Locate the cell with the specified text and output its (X, Y) center coordinate. 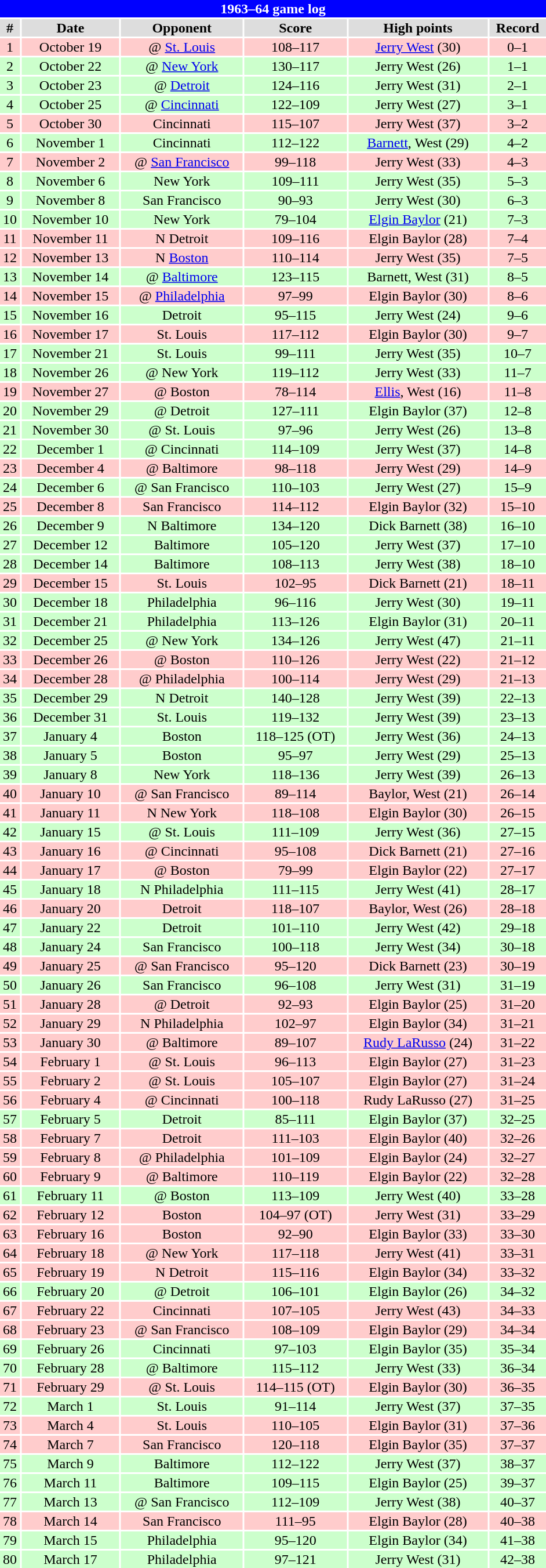
97–99 (295, 296)
9–7 (518, 334)
53 (10, 1042)
101–110 (295, 928)
65 (10, 1272)
Jerry West (40) (418, 1196)
80 (10, 1559)
Barnett, West (29) (418, 143)
89–114 (295, 794)
26–13 (518, 774)
67 (10, 1310)
97–121 (295, 1559)
December 25 (71, 640)
32–27 (518, 1157)
Dick Barnett (38) (418, 526)
22–13 (518, 698)
36 (10, 717)
37–37 (518, 1444)
November 27 (71, 392)
95–115 (295, 315)
43 (10, 851)
113–109 (295, 1196)
118–125 (OT) (295, 736)
November 11 (71, 238)
106–101 (295, 1291)
108–109 (295, 1330)
48 (10, 947)
97–96 (295, 430)
50 (10, 985)
114–109 (295, 449)
55 (10, 1081)
February 11 (71, 1196)
February 20 (71, 1291)
November 8 (71, 200)
October 19 (71, 47)
45 (10, 889)
119–132 (295, 717)
12 (10, 258)
24 (10, 487)
38 (10, 755)
November 14 (71, 277)
32–26 (518, 1138)
130–117 (295, 66)
99–111 (295, 353)
31–25 (518, 1100)
November 30 (71, 430)
28–17 (518, 889)
32 (10, 640)
31–20 (518, 1004)
March 1 (71, 1406)
102–97 (295, 1023)
47 (10, 928)
61 (10, 1196)
107–105 (295, 1310)
76 (10, 1483)
78–114 (295, 392)
27–16 (518, 851)
December 6 (71, 487)
9 (10, 200)
5–3 (518, 181)
105–107 (295, 1081)
95–108 (295, 851)
March 7 (71, 1444)
77 (10, 1502)
January 8 (71, 774)
13–8 (518, 430)
Opponent (182, 28)
January 25 (71, 966)
7–5 (518, 258)
2–1 (518, 85)
30–19 (518, 966)
16–10 (518, 526)
51 (10, 1004)
23 (10, 468)
January 24 (71, 947)
13 (10, 277)
104–97 (OT) (295, 1215)
119–112 (295, 372)
January 16 (71, 851)
122–109 (295, 104)
January 30 (71, 1042)
39–37 (518, 1483)
78 (10, 1521)
105–120 (295, 545)
6–3 (518, 200)
Barnett, West (31) (418, 277)
37–35 (518, 1406)
112–109 (295, 1502)
110–105 (295, 1425)
28–18 (518, 908)
10 (10, 219)
N Baltimore (182, 526)
21 (10, 430)
32–25 (518, 1119)
December 15 (71, 583)
Elgin Baylor (29) (418, 1330)
18 (10, 372)
85–111 (295, 1119)
22 (10, 449)
42–38 (518, 1559)
118–108 (295, 813)
January 11 (71, 813)
11–8 (518, 392)
Baylor, West (21) (418, 794)
February 23 (71, 1330)
27 (10, 545)
March 14 (71, 1521)
Jerry West (34) (418, 947)
34–32 (518, 1291)
37 (10, 736)
N New York (182, 813)
Rudy LaRusso (24) (418, 1042)
36–34 (518, 1368)
1–1 (518, 66)
10–7 (518, 353)
24–13 (518, 736)
November 26 (71, 372)
42 (10, 832)
January 26 (71, 985)
Elgin Baylor (32) (418, 506)
33–28 (518, 1196)
November 29 (71, 411)
# (10, 28)
Dick Barnett (23) (418, 966)
November 17 (71, 334)
70 (10, 1368)
15–10 (518, 506)
February 16 (71, 1234)
3–1 (518, 104)
96–108 (295, 985)
108–113 (295, 564)
69 (10, 1349)
38–37 (518, 1464)
74 (10, 1444)
December 12 (71, 545)
February 12 (71, 1215)
117–112 (295, 334)
January 17 (71, 870)
November 10 (71, 219)
110–119 (295, 1176)
October 23 (71, 85)
December 21 (71, 621)
19 (10, 392)
40 (10, 794)
November 16 (71, 315)
96–113 (295, 1062)
113–126 (295, 621)
28 (10, 564)
December 26 (71, 660)
15–9 (518, 487)
February 29 (71, 1387)
N Boston (182, 258)
Jerry West (24) (418, 315)
34–33 (518, 1310)
68 (10, 1330)
December 1 (71, 449)
96–116 (295, 602)
92–93 (295, 1004)
February 1 (71, 1062)
November 15 (71, 296)
8 (10, 181)
33 (10, 660)
February 28 (71, 1368)
Ellis, West (16) (418, 392)
59 (10, 1157)
31–24 (518, 1081)
October 30 (71, 124)
March 13 (71, 1502)
31–23 (518, 1062)
4–2 (518, 143)
8–5 (518, 277)
11 (10, 238)
90–93 (295, 200)
March 17 (71, 1559)
31–21 (518, 1023)
35–34 (518, 1349)
63 (10, 1234)
18–11 (518, 583)
9–6 (518, 315)
91–114 (295, 1406)
99–118 (295, 162)
26 (10, 526)
January 28 (71, 1004)
19–11 (518, 602)
115–112 (295, 1368)
92–90 (295, 1234)
127–111 (295, 411)
January 15 (71, 832)
December 14 (71, 564)
0–1 (518, 47)
February 19 (71, 1272)
1963–64 game log (273, 9)
14–9 (518, 468)
79–99 (295, 870)
46 (10, 908)
71 (10, 1387)
62 (10, 1215)
4–3 (518, 162)
March 4 (71, 1425)
December 9 (71, 526)
98–118 (295, 468)
16 (10, 334)
February 4 (71, 1100)
79–104 (295, 219)
31 (10, 621)
November 6 (71, 181)
41–38 (518, 1540)
March 11 (71, 1483)
6 (10, 143)
40–38 (518, 1521)
Jerry West (22) (418, 660)
33–30 (518, 1234)
115–116 (295, 1272)
20–11 (518, 621)
57 (10, 1119)
12–8 (518, 411)
January 5 (71, 755)
100–114 (295, 679)
111–109 (295, 832)
111–115 (295, 889)
March 9 (71, 1464)
134–120 (295, 526)
Score (295, 28)
January 18 (71, 889)
29 (10, 583)
14–8 (518, 449)
11–7 (518, 372)
Elgin Baylor (26) (418, 1291)
Jerry West (42) (418, 928)
March 15 (71, 1540)
23–13 (518, 717)
111–95 (295, 1521)
November 21 (71, 353)
108–117 (295, 47)
October 22 (71, 66)
20 (10, 411)
34 (10, 679)
Elgin Baylor (33) (418, 1234)
64 (10, 1253)
High points (418, 28)
December 18 (71, 602)
79 (10, 1540)
Elgin Baylor (40) (418, 1138)
21–11 (518, 640)
Rudy LaRusso (27) (418, 1100)
123–115 (295, 277)
February 9 (71, 1176)
89–107 (295, 1042)
110–126 (295, 660)
2 (10, 66)
75 (10, 1464)
Elgin Baylor (21) (418, 219)
January 22 (71, 928)
25–13 (518, 755)
December 28 (71, 679)
101–109 (295, 1157)
November 1 (71, 143)
40–37 (518, 1502)
October 25 (71, 104)
31–22 (518, 1042)
60 (10, 1176)
39 (10, 774)
December 29 (71, 698)
33–29 (518, 1215)
December 8 (71, 506)
114–115 (OT) (295, 1387)
26–15 (518, 813)
17 (10, 353)
November 13 (71, 258)
5 (10, 124)
21–12 (518, 660)
102–95 (295, 583)
7–3 (518, 219)
December 31 (71, 717)
27–15 (518, 832)
49 (10, 966)
3 (10, 85)
72 (10, 1406)
37–36 (518, 1425)
36–35 (518, 1387)
26–14 (518, 794)
February 8 (71, 1157)
109–116 (295, 238)
140–128 (295, 698)
4 (10, 104)
34–34 (518, 1330)
111–103 (295, 1138)
97–103 (295, 1349)
41 (10, 813)
February 2 (71, 1081)
14 (10, 296)
33–32 (518, 1272)
Record (518, 28)
1 (10, 47)
February 26 (71, 1349)
3–2 (518, 124)
120–118 (295, 1444)
November 2 (71, 162)
February 18 (71, 1253)
52 (10, 1023)
115–107 (295, 124)
118–107 (295, 908)
32–28 (518, 1176)
February 5 (71, 1119)
17–10 (518, 545)
54 (10, 1062)
33–31 (518, 1253)
110–103 (295, 487)
January 29 (71, 1023)
66 (10, 1291)
110–114 (295, 258)
134–126 (295, 640)
18–10 (518, 564)
January 4 (71, 736)
30 (10, 602)
21–13 (518, 679)
Jerry West (43) (418, 1310)
31–19 (518, 985)
29–18 (518, 928)
30–18 (518, 947)
56 (10, 1100)
114–112 (295, 506)
117–118 (295, 1253)
15 (10, 315)
95–97 (295, 755)
27–17 (518, 870)
118–136 (295, 774)
Jerry West (47) (418, 640)
73 (10, 1425)
January 10 (71, 794)
44 (10, 870)
7 (10, 162)
58 (10, 1138)
February 22 (71, 1310)
December 4 (71, 468)
109–111 (295, 181)
35 (10, 698)
8–6 (518, 296)
25 (10, 506)
Elgin Baylor (24) (418, 1157)
109–115 (295, 1483)
January 20 (71, 908)
February 7 (71, 1138)
Baylor, West (26) (418, 908)
7–4 (518, 238)
Date (71, 28)
124–116 (295, 85)
